From the cell containing the given text, extract its center point as [x, y] coordinate. 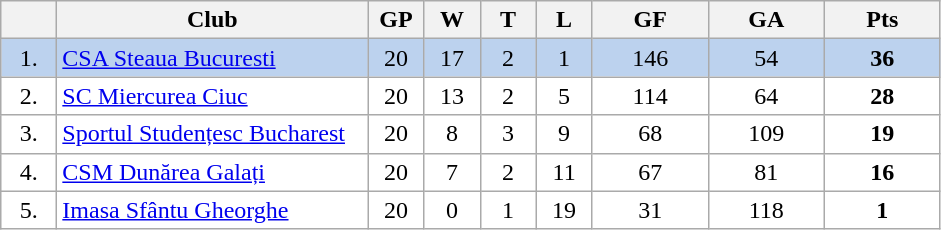
4. [29, 172]
SC Miercurea Ciuc [212, 96]
Imasa Sfântu Gheorghe [212, 210]
Sportul Studențesc Bucharest [212, 134]
0 [452, 210]
8 [452, 134]
5. [29, 210]
11 [564, 172]
7 [452, 172]
CSA Steaua Bucuresti [212, 58]
64 [766, 96]
GA [766, 20]
W [452, 20]
16 [882, 172]
118 [766, 210]
3. [29, 134]
Pts [882, 20]
81 [766, 172]
146 [650, 58]
L [564, 20]
67 [650, 172]
2. [29, 96]
13 [452, 96]
GF [650, 20]
5 [564, 96]
3 [508, 134]
28 [882, 96]
1. [29, 58]
17 [452, 58]
68 [650, 134]
114 [650, 96]
36 [882, 58]
Club [212, 20]
31 [650, 210]
CSM Dunărea Galați [212, 172]
54 [766, 58]
T [508, 20]
9 [564, 134]
GP [396, 20]
109 [766, 134]
